Determine the [X, Y] coordinate at the center of the cell enclosing the given text.  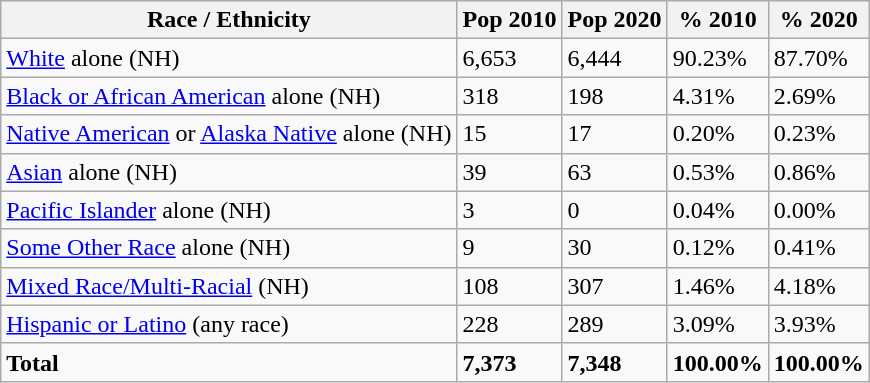
17 [614, 134]
Mixed Race/Multi-Racial (NH) [229, 286]
Some Other Race alone (NH) [229, 248]
6,444 [614, 58]
0.04% [718, 210]
Pacific Islander alone (NH) [229, 210]
307 [614, 286]
0 [614, 210]
228 [510, 324]
0.86% [818, 172]
% 2010 [718, 20]
Total [229, 362]
Native American or Alaska Native alone (NH) [229, 134]
15 [510, 134]
0.00% [818, 210]
39 [510, 172]
Pop 2020 [614, 20]
White alone (NH) [229, 58]
0.20% [718, 134]
4.18% [818, 286]
2.69% [818, 96]
6,653 [510, 58]
289 [614, 324]
318 [510, 96]
Race / Ethnicity [229, 20]
30 [614, 248]
0.53% [718, 172]
Hispanic or Latino (any race) [229, 324]
3.93% [818, 324]
Asian alone (NH) [229, 172]
1.46% [718, 286]
87.70% [818, 58]
63 [614, 172]
3.09% [718, 324]
0.23% [818, 134]
198 [614, 96]
7,373 [510, 362]
90.23% [718, 58]
7,348 [614, 362]
Pop 2010 [510, 20]
0.41% [818, 248]
Black or African American alone (NH) [229, 96]
% 2020 [818, 20]
108 [510, 286]
9 [510, 248]
0.12% [718, 248]
4.31% [718, 96]
3 [510, 210]
